Output the [X, Y] coordinate of the center of the cell containing the given text.  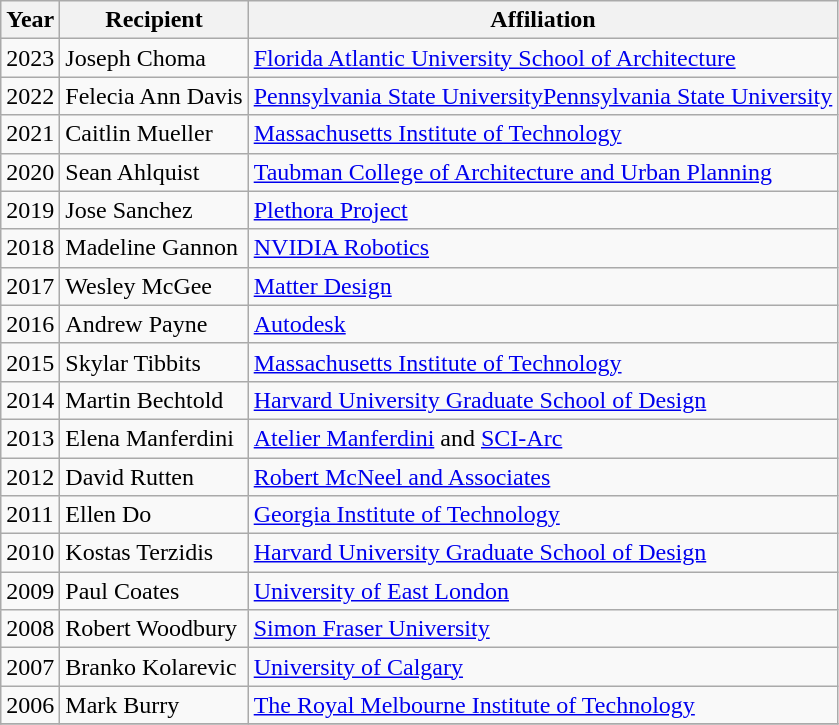
2009 [30, 591]
2012 [30, 477]
Elena Manferdini [154, 438]
Paul Coates [154, 591]
Martin Bechtold [154, 400]
Pennsylvania State UniversityPennsylvania State University [543, 96]
Florida Atlantic University School of Architecture [543, 58]
Robert Woodbury [154, 629]
2015 [30, 362]
David Rutten [154, 477]
Caitlin Mueller [154, 134]
NVIDIA Robotics [543, 248]
University of Calgary [543, 667]
Branko Kolarevic [154, 667]
2023 [30, 58]
2006 [30, 705]
2016 [30, 324]
2007 [30, 667]
2011 [30, 515]
Mark Burry [154, 705]
Plethora Project [543, 210]
2021 [30, 134]
2013 [30, 438]
Ellen Do [154, 515]
Jose Sanchez [154, 210]
Year [30, 20]
Madeline Gannon [154, 248]
Taubman College of Architecture and Urban Planning [543, 172]
Simon Fraser University [543, 629]
Andrew Payne [154, 324]
2019 [30, 210]
Matter Design [543, 286]
Felecia Ann Davis [154, 96]
Recipient [154, 20]
Kostas Terzidis [154, 553]
University of East London [543, 591]
Sean Ahlquist [154, 172]
Robert McNeel and Associates [543, 477]
Wesley McGee [154, 286]
2010 [30, 553]
2020 [30, 172]
The Royal Melbourne Institute of Technology [543, 705]
Autodesk [543, 324]
2018 [30, 248]
Affiliation [543, 20]
Skylar Tibbits [154, 362]
2022 [30, 96]
Joseph Choma [154, 58]
2008 [30, 629]
2017 [30, 286]
Georgia Institute of Technology [543, 515]
2014 [30, 400]
Atelier Manferdini and SCI-Arc [543, 438]
